Return the [x, y] coordinate for the center point of the cell that contains the specified text.  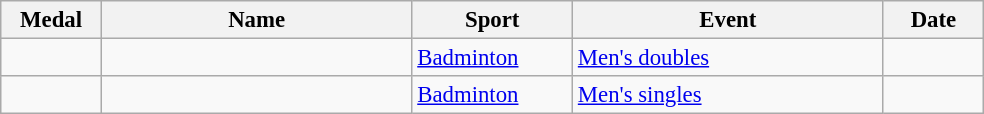
Name [256, 20]
Men's singles [728, 95]
Date [934, 20]
Medal [52, 20]
Men's doubles [728, 58]
Event [728, 20]
Sport [492, 20]
